Return (X, Y) of the center of cell containing provided text 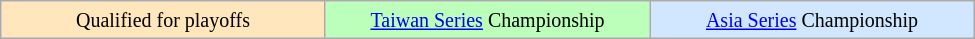
Taiwan Series Championship (487, 20)
Qualified for playoffs (163, 20)
Asia Series Championship (812, 20)
